Output the (x, y) coordinate of the center of the cell containing the given text.  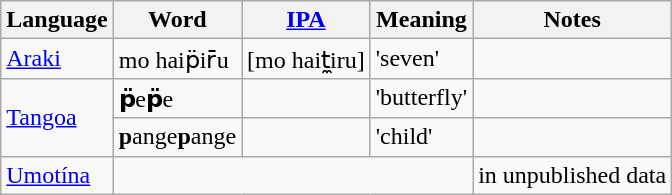
Tangoa (57, 117)
'butterfly' (421, 98)
p̈ep̈e (177, 98)
'child' (421, 137)
pangepange (177, 137)
in unpublished data (572, 175)
[mo hait̼iru] (306, 59)
Notes (572, 20)
'seven' (421, 59)
Araki (57, 59)
IPA (306, 20)
Language (57, 20)
mo haip̈ir̄u (177, 59)
Umotína (57, 175)
Word (177, 20)
Meaning (421, 20)
